Scan for the cell matching the given text and deliver its [x, y] coordinate at center. 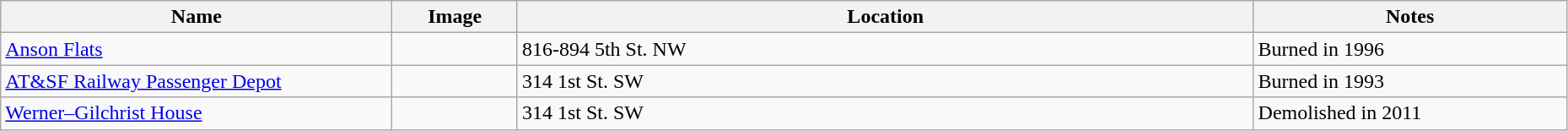
Demolished in 2011 [1410, 113]
Burned in 1993 [1410, 81]
Anson Flats [197, 49]
816-894 5th St. NW [886, 49]
Name [197, 17]
Burned in 1996 [1410, 49]
AT&SF Railway Passenger Depot [197, 81]
Werner–Gilchrist House [197, 113]
Notes [1410, 17]
Image [455, 17]
Location [886, 17]
